Pinpoint the cell where the given text exists, returning its (x, y) midpoint coordinate. 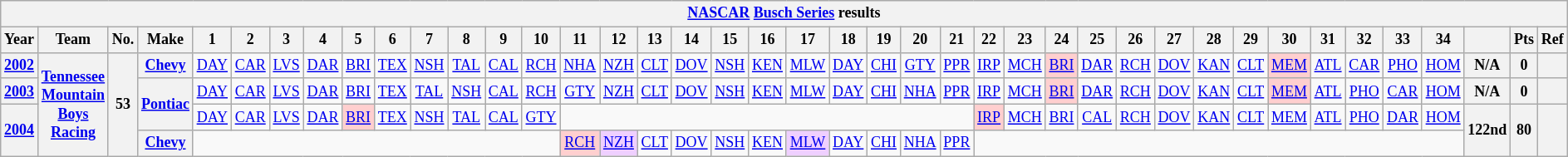
21 (957, 40)
8 (467, 40)
16 (768, 40)
7 (429, 40)
Pontiac (166, 104)
No. (123, 40)
1 (212, 40)
53 (123, 105)
Pts (1524, 40)
2004 (20, 130)
33 (1403, 40)
5 (359, 40)
2002 (20, 65)
Ref (1552, 40)
23 (1025, 40)
12 (619, 40)
26 (1136, 40)
14 (691, 40)
Make (166, 40)
11 (580, 40)
29 (1251, 40)
19 (884, 40)
80 (1524, 130)
30 (1290, 40)
6 (392, 40)
25 (1097, 40)
2 (250, 40)
NASCAR Busch Series results (784, 13)
31 (1328, 40)
10 (541, 40)
27 (1174, 40)
17 (808, 40)
20 (920, 40)
32 (1364, 40)
34 (1443, 40)
9 (504, 40)
122nd (1487, 130)
24 (1062, 40)
18 (848, 40)
4 (322, 40)
2003 (20, 91)
22 (989, 40)
28 (1214, 40)
13 (655, 40)
Year (20, 40)
Team (73, 40)
15 (730, 40)
Tennessee Mountain Boys Racing (73, 105)
3 (286, 40)
